Locate the cell with the specified text and output its (x, y) center coordinate. 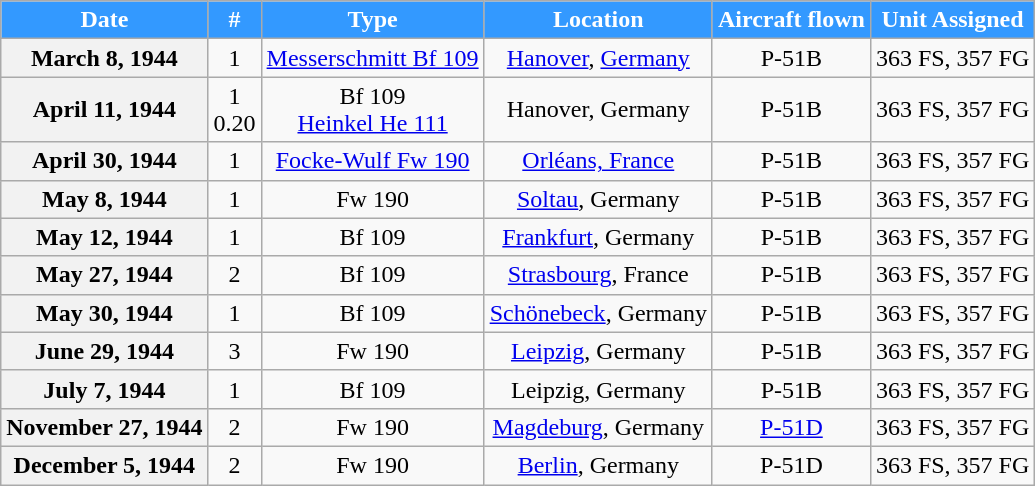
3 (234, 351)
Location (598, 20)
# (234, 20)
Schönebeck, Germany (598, 313)
Berlin, Germany (598, 465)
May 8, 1944 (104, 199)
Messerschmitt Bf 109 (372, 58)
April 30, 1944 (104, 161)
November 27, 1944 (104, 427)
May 30, 1944 (104, 313)
10.20 (234, 110)
Date (104, 20)
Type (372, 20)
Magdeburg, Germany (598, 427)
May 27, 1944 (104, 275)
Soltau, Germany (598, 199)
June 29, 1944 (104, 351)
Aircraft flown (791, 20)
Focke-Wulf Fw 190 (372, 161)
Unit Assigned (952, 20)
Frankfurt, Germany (598, 237)
April 11, 1944 (104, 110)
December 5, 1944 (104, 465)
July 7, 1944 (104, 389)
May 12, 1944 (104, 237)
Orléans, France (598, 161)
Bf 109Heinkel He 111 (372, 110)
March 8, 1944 (104, 58)
Strasbourg, France (598, 275)
